Detect which cell encompasses the target text, then output its (x, y) center coordinate. 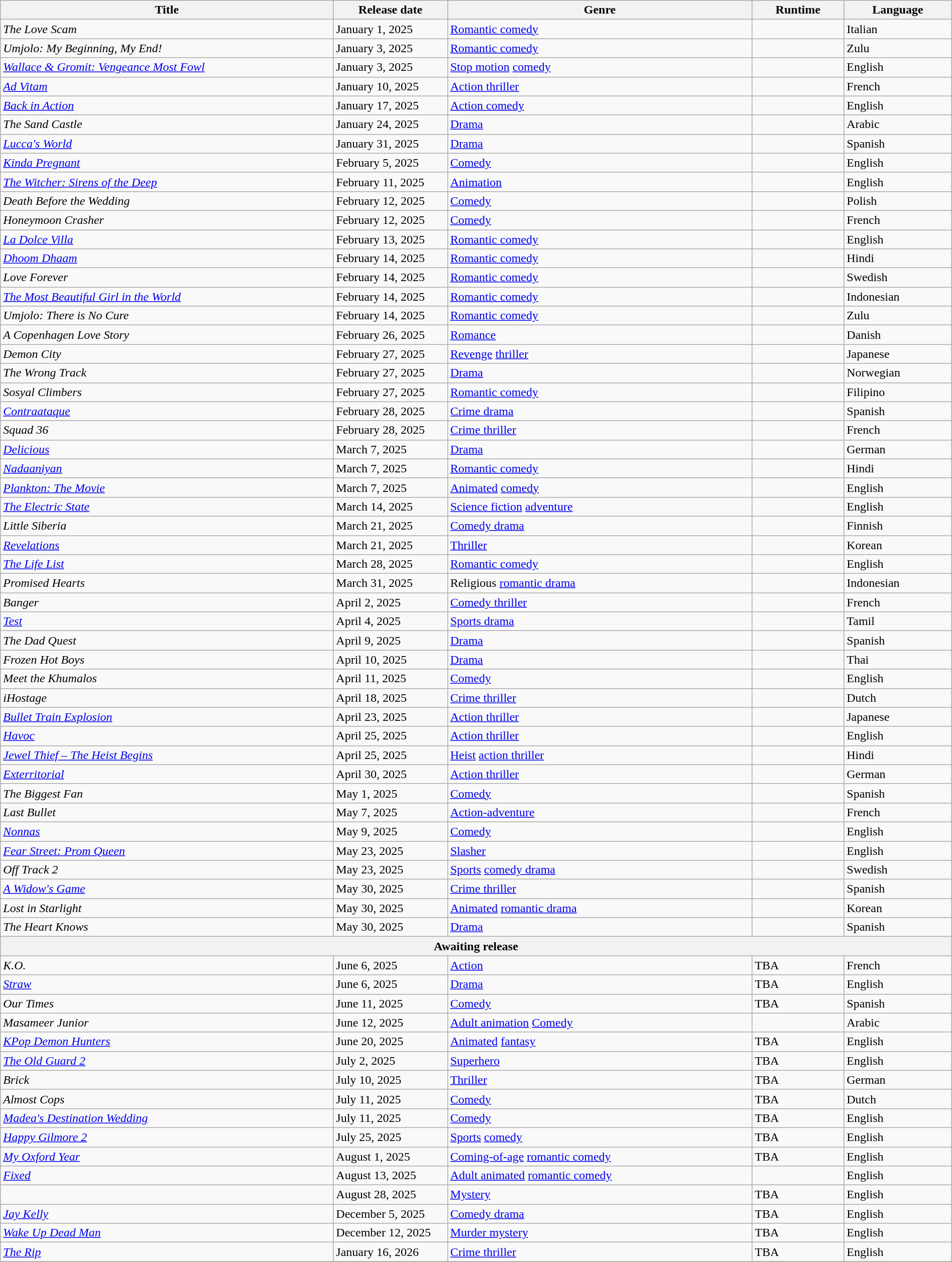
Italian (898, 29)
Honeymoon Crasher (167, 220)
The Biggest Fan (167, 793)
Plankton: The Movie (167, 487)
Romance (600, 335)
March 31, 2025 (391, 583)
Sports comedy (600, 1137)
June 20, 2025 (391, 1042)
January 1, 2025 (391, 29)
Dhoom Dhaam (167, 259)
Slasher (600, 851)
Religious romantic drama (600, 583)
Danish (898, 335)
May 9, 2025 (391, 831)
April 9, 2025 (391, 641)
Language (898, 10)
Thai (898, 660)
Mystery (600, 1195)
Norwegian (898, 373)
Demon City (167, 354)
Almost Cops (167, 1099)
Banger (167, 602)
The Life List (167, 564)
Action-adventure (600, 812)
Kinda Pregnant (167, 163)
Meet the Khumalos (167, 679)
Lost in Starlight (167, 908)
April 11, 2025 (391, 679)
January 31, 2025 (391, 144)
April 4, 2025 (391, 621)
Nadaaniyan (167, 468)
The Old Guard 2 (167, 1061)
Bullet Train Explosion (167, 717)
Animated comedy (600, 487)
Runtime (798, 10)
Genre (600, 10)
The Wrong Track (167, 373)
A Widow's Game (167, 889)
Polish (898, 201)
December 5, 2025 (391, 1214)
The Witcher: Sirens of the Deep (167, 182)
Havoc (167, 736)
The Most Beautiful Girl in the World (167, 297)
April 10, 2025 (391, 660)
February 11, 2025 (391, 182)
Happy Gilmore 2 (167, 1137)
Jewel Thief – The Heist Begins (167, 755)
Adult animation Comedy (600, 1023)
Tamil (898, 621)
Superhero (600, 1061)
Our Times (167, 1003)
Lucca's World (167, 144)
April 23, 2025 (391, 717)
Umjolo: There is No Cure (167, 316)
April 2, 2025 (391, 602)
A Copenhagen Love Story (167, 335)
April 30, 2025 (391, 774)
Frozen Hot Boys (167, 660)
January 16, 2026 (391, 1252)
August 13, 2025 (391, 1176)
May 7, 2025 (391, 812)
Fear Street: Prom Queen (167, 851)
The Rip (167, 1252)
Revelations (167, 545)
March 28, 2025 (391, 564)
Coming-of-age romantic comedy (600, 1156)
Masameer Junior (167, 1023)
Murder mystery (600, 1233)
Awaiting release (476, 946)
The Heart Knows (167, 927)
The Electric State (167, 507)
Wallace & Gromit: Vengeance Most Fowl (167, 67)
The Love Scam (167, 29)
Last Bullet (167, 812)
The Sand Castle (167, 124)
Death Before the Wedding (167, 201)
Animated fantasy (600, 1042)
Brick (167, 1080)
February 5, 2025 (391, 163)
The Dad Quest (167, 641)
February 13, 2025 (391, 239)
February 26, 2025 (391, 335)
Crime drama (600, 411)
Promised Hearts (167, 583)
Animation (600, 182)
Adult animated romantic comedy (600, 1176)
Little Siberia (167, 526)
Contraataque (167, 411)
Filipino (898, 392)
May 1, 2025 (391, 793)
July 10, 2025 (391, 1080)
Revenge thriller (600, 354)
Finnish (898, 526)
Exterritorial (167, 774)
My Oxford Year (167, 1156)
Back in Action (167, 105)
Release date (391, 10)
Umjolo: My Beginning, My End! (167, 48)
Comedy thriller (600, 602)
June 11, 2025 (391, 1003)
Heist action thriller (600, 755)
Action comedy (600, 105)
Title (167, 10)
Test (167, 621)
Sports drama (600, 621)
January 10, 2025 (391, 86)
K.O. (167, 965)
Sports comedy drama (600, 870)
April 18, 2025 (391, 698)
July 2, 2025 (391, 1061)
Ad Vitam (167, 86)
Love Forever (167, 278)
KPop Demon Hunters (167, 1042)
December 12, 2025 (391, 1233)
Fixed (167, 1176)
August 1, 2025 (391, 1156)
January 24, 2025 (391, 124)
January 17, 2025 (391, 105)
Sosyal Climbers (167, 392)
Wake Up Dead Man (167, 1233)
Off Track 2 (167, 870)
Nonnas (167, 831)
Jay Kelly (167, 1214)
Delicious (167, 449)
Action (600, 965)
June 12, 2025 (391, 1023)
Madea's Destination Wedding (167, 1118)
Straw (167, 984)
July 25, 2025 (391, 1137)
March 14, 2025 (391, 507)
Animated romantic drama (600, 908)
La Dolce Villa (167, 239)
Science fiction adventure (600, 507)
iHostage (167, 698)
Squad 36 (167, 430)
August 28, 2025 (391, 1195)
Stop motion comedy (600, 67)
